For the text-containing cell, return its midpoint in [x, y] coordinate format. 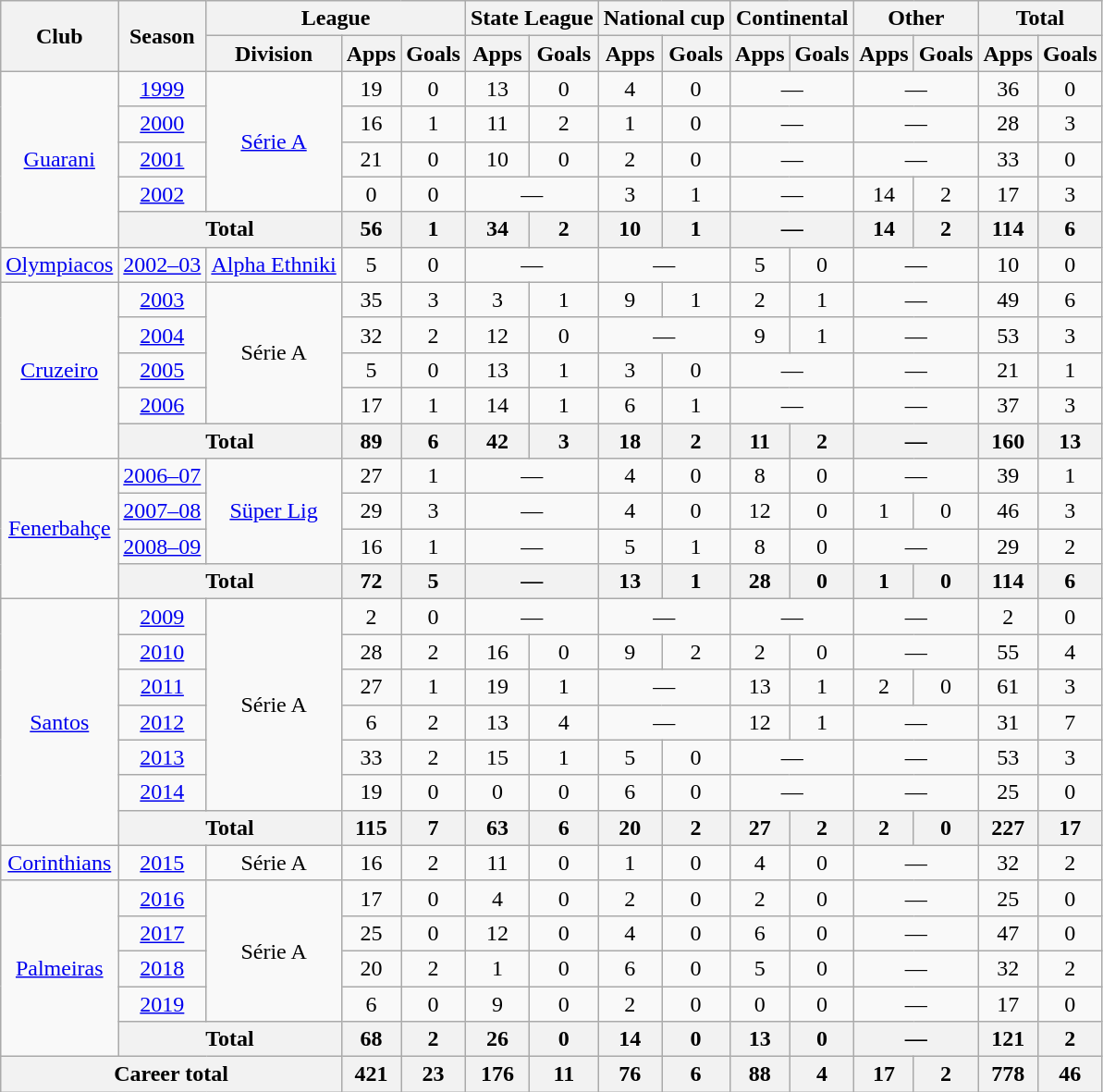
2015 [163, 863]
Continental [792, 18]
Corinthians [59, 863]
2008–09 [163, 546]
31 [1008, 722]
227 [1008, 828]
Santos [59, 722]
72 [371, 582]
63 [497, 828]
55 [1008, 652]
2019 [163, 1003]
2005 [163, 370]
2010 [163, 652]
47 [1008, 933]
2006–07 [163, 476]
2006 [163, 405]
Olympiacos [59, 264]
National cup [664, 18]
Season [163, 36]
2013 [163, 757]
2002–03 [163, 264]
2003 [163, 300]
2011 [163, 687]
2000 [163, 124]
176 [497, 1074]
1999 [163, 89]
49 [1008, 300]
2007–08 [163, 511]
42 [497, 441]
2002 [163, 194]
Fenerbahçe [59, 529]
115 [371, 828]
37 [1008, 405]
15 [497, 757]
Palmeiras [59, 968]
2017 [163, 933]
Cruzeiro [59, 370]
35 [371, 300]
68 [371, 1039]
Club [59, 36]
778 [1008, 1074]
2018 [163, 968]
2014 [163, 792]
Other [916, 18]
Süper Lig [274, 511]
421 [371, 1074]
2009 [163, 617]
2001 [163, 159]
Career total [172, 1074]
36 [1008, 89]
61 [1008, 687]
89 [371, 441]
121 [1008, 1039]
76 [630, 1074]
Alpha Ethniki [274, 264]
88 [760, 1074]
34 [497, 229]
League [337, 18]
26 [497, 1039]
2016 [163, 898]
State League [532, 18]
56 [371, 229]
39 [1008, 476]
2012 [163, 722]
23 [434, 1074]
Guarani [59, 159]
Division [274, 54]
160 [1008, 441]
18 [630, 441]
2004 [163, 335]
